Scan for the cell matching the given text and deliver its (X, Y) coordinate at center. 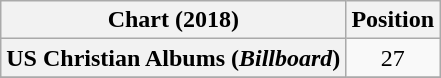
27 (393, 58)
Position (393, 20)
Chart (2018) (174, 20)
US Christian Albums (Billboard) (174, 58)
